Identify which cell holds the provided text, then report its [x, y] central coordinate. 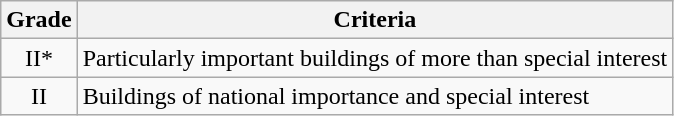
II* [39, 58]
II [39, 96]
Grade [39, 20]
Particularly important buildings of more than special interest [375, 58]
Criteria [375, 20]
Buildings of national importance and special interest [375, 96]
